Determine the [x, y] coordinate at the center of the cell enclosing the given text.  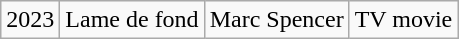
Marc Spencer [276, 20]
Lame de fond [132, 20]
TV movie [404, 20]
2023 [30, 20]
